Extract the [x, y] coordinate from the center of the cell holding the provided text.  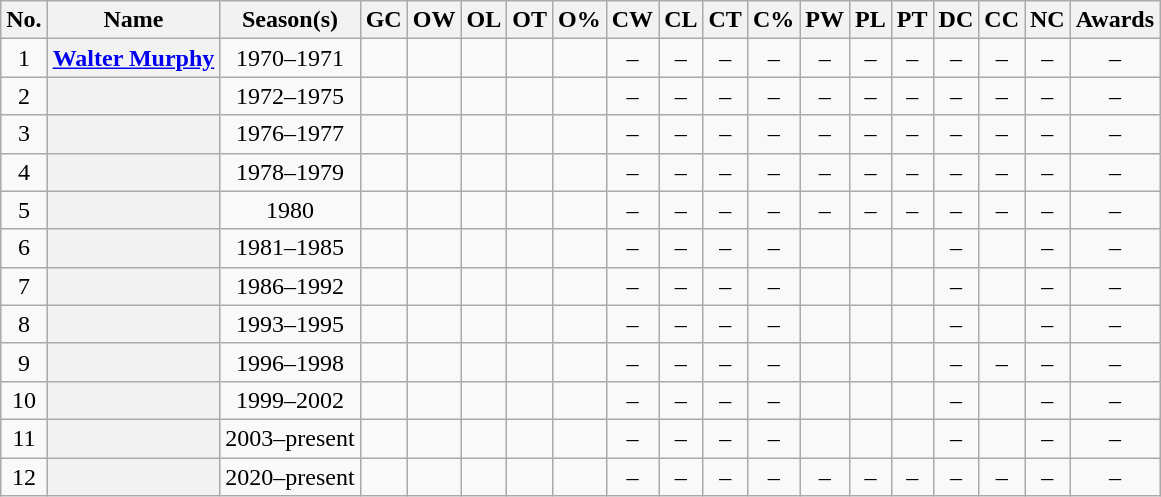
O% [579, 20]
9 [24, 362]
GC [384, 20]
No. [24, 20]
4 [24, 172]
OL [484, 20]
DC [956, 20]
OW [434, 20]
1976–1977 [290, 134]
2020–present [290, 477]
Awards [1114, 20]
CL [681, 20]
1999–2002 [290, 400]
1 [24, 58]
PW [825, 20]
1981–1985 [290, 248]
1996–1998 [290, 362]
1972–1975 [290, 96]
CT [725, 20]
1980 [290, 210]
Name [134, 20]
1978–1979 [290, 172]
5 [24, 210]
C% [773, 20]
PT [912, 20]
Walter Murphy [134, 58]
Season(s) [290, 20]
2003–present [290, 438]
CC [1002, 20]
1993–1995 [290, 324]
CW [632, 20]
OT [530, 20]
6 [24, 248]
7 [24, 286]
12 [24, 477]
1970–1971 [290, 58]
PL [871, 20]
10 [24, 400]
NC [1047, 20]
11 [24, 438]
8 [24, 324]
2 [24, 96]
1986–1992 [290, 286]
3 [24, 134]
